Extract the (X, Y) coordinate from the center of the cell holding the provided text.  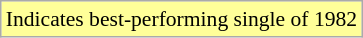
Indicates best-performing single of 1982 (182, 19)
